Detect which cell encompasses the target text, then output its [x, y] center coordinate. 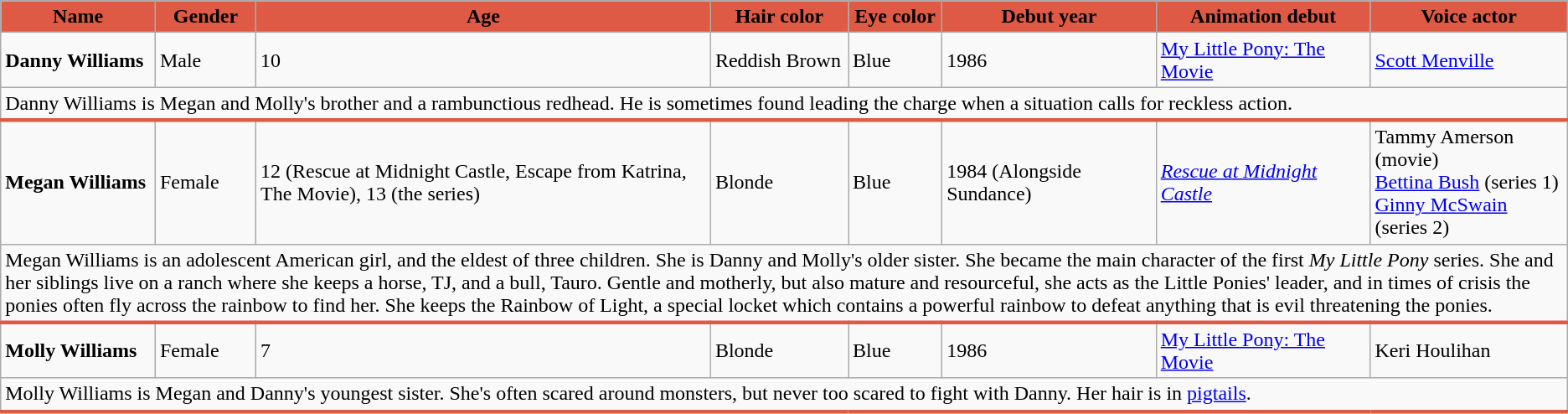
Tammy Amerson (movie)Bettina Bush (series 1)Ginny McSwain (series 2) [1469, 182]
1984 (Alongside Sundance) [1050, 182]
Eye color [895, 17]
Animation debut [1263, 17]
Rescue at Midnight Castle [1263, 182]
Debut year [1050, 17]
Male [205, 60]
Name [79, 17]
Age [484, 17]
Scott Menville [1469, 60]
10 [484, 60]
Danny Williams [79, 60]
Reddish Brown [779, 60]
Megan Williams [79, 182]
12 (Rescue at Midnight Castle, Escape from Katrina, The Movie), 13 (the series) [484, 182]
Voice actor [1469, 17]
Gender [205, 17]
Keri Houlihan [1469, 350]
Molly Williams [79, 350]
Hair color [779, 17]
7 [484, 350]
